Capture the cell that displays the provided text and extract its (X, Y) central coordinate. 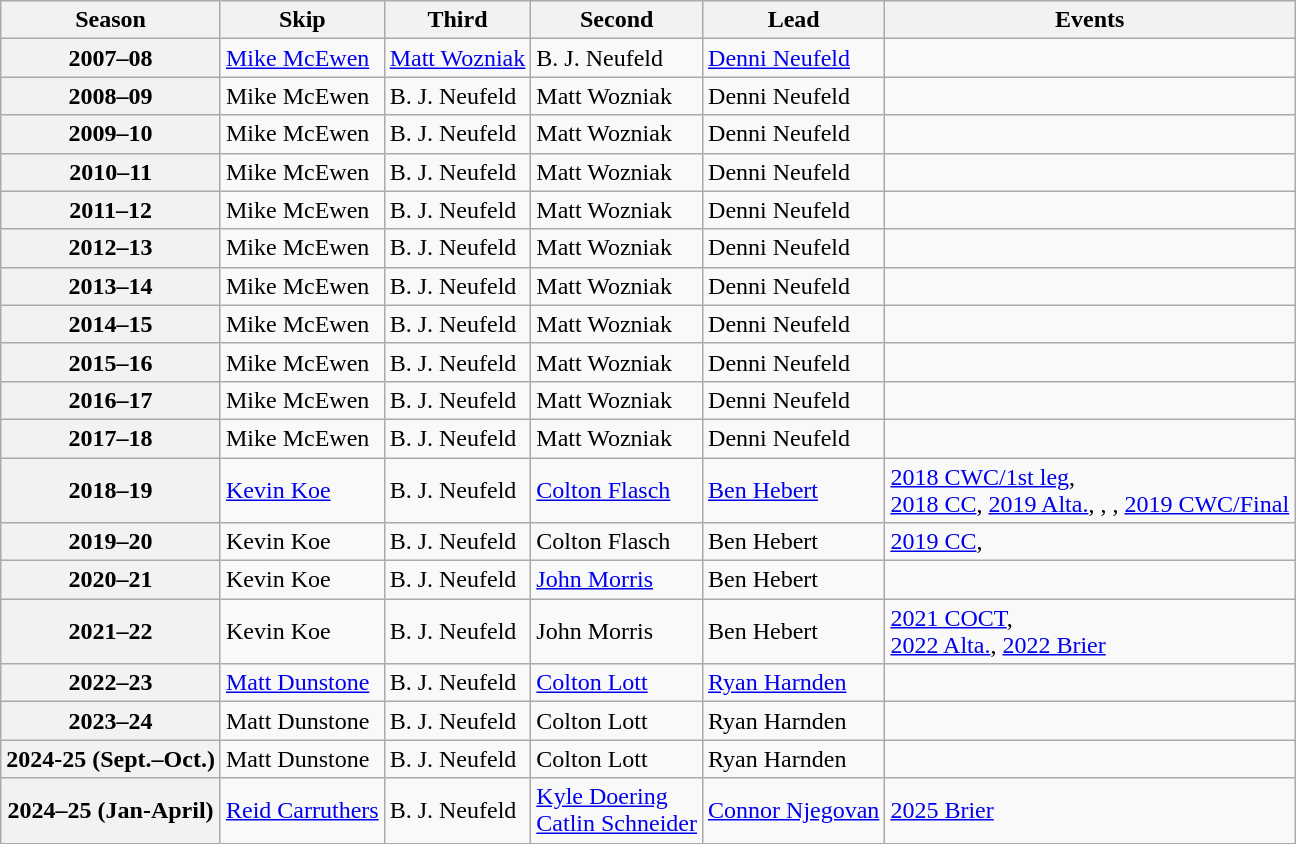
2019–20 (111, 542)
Season (111, 20)
2024–25 (Jan-April) (111, 810)
2024-25 (Sept.–Oct.) (111, 759)
2021–22 (111, 632)
2008–09 (111, 96)
Events (1090, 20)
2023–24 (111, 721)
Lead (794, 20)
2015–16 (111, 362)
Skip (302, 20)
2007–08 (111, 58)
Reid Carruthers (302, 810)
2020–21 (111, 580)
2011–12 (111, 210)
2018–19 (111, 490)
2009–10 (111, 134)
2018 CWC/1st leg,2018 CC, 2019 Alta., , , 2019 CWC/Final (1090, 490)
2016–17 (111, 400)
2013–14 (111, 286)
2021 COCT,2022 Alta., 2022 Brier (1090, 632)
2025 Brier (1090, 810)
2012–13 (111, 248)
2017–18 (111, 438)
Second (617, 20)
2019 CC, (1090, 542)
Connor Njegovan (794, 810)
2010–11 (111, 172)
Kyle DoeringCatlin Schneider (617, 810)
2014–15 (111, 324)
Third (458, 20)
2022–23 (111, 683)
